Find where the given text appears and provide that cell's center as [X, Y] coordinate. 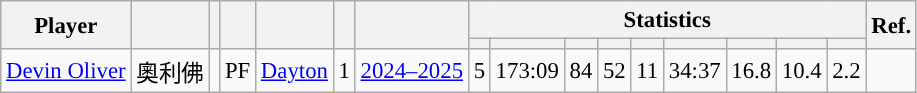
2.2 [846, 71]
2024–2025 [412, 71]
Player [66, 25]
1 [344, 71]
Ref. [891, 25]
奧利佛 [170, 71]
16.8 [751, 71]
11 [648, 71]
5 [479, 71]
173:09 [527, 71]
Devin Oliver [66, 71]
Statistics [667, 20]
PF [238, 71]
84 [580, 71]
10.4 [801, 71]
Dayton [295, 71]
34:37 [694, 71]
52 [614, 71]
